Find where the given text appears and provide that cell's center as (x, y) coordinate. 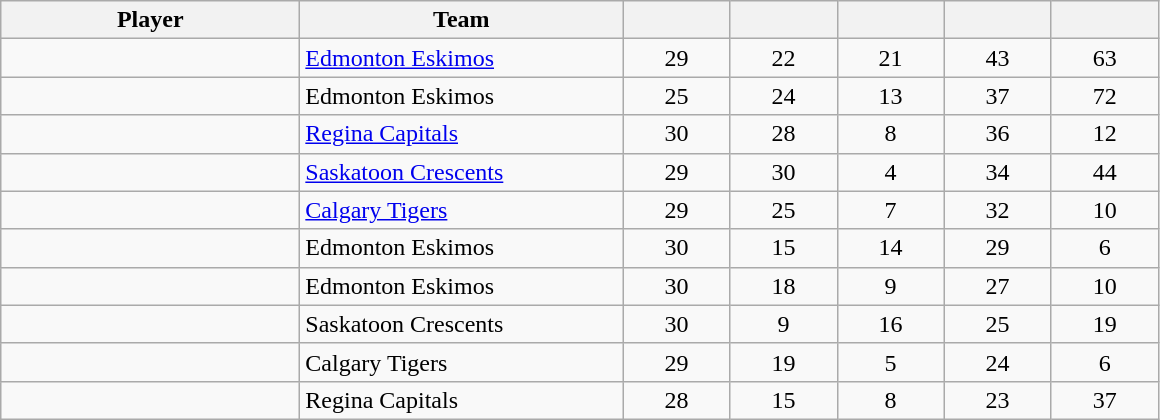
12 (1104, 134)
63 (1104, 58)
44 (1104, 172)
4 (890, 172)
32 (998, 210)
23 (998, 400)
34 (998, 172)
13 (890, 96)
16 (890, 324)
72 (1104, 96)
22 (784, 58)
7 (890, 210)
5 (890, 362)
Team (462, 20)
18 (784, 286)
27 (998, 286)
Player (150, 20)
36 (998, 134)
43 (998, 58)
14 (890, 248)
21 (890, 58)
